Extract the (x, y) coordinate from the center of the cell holding the provided text.  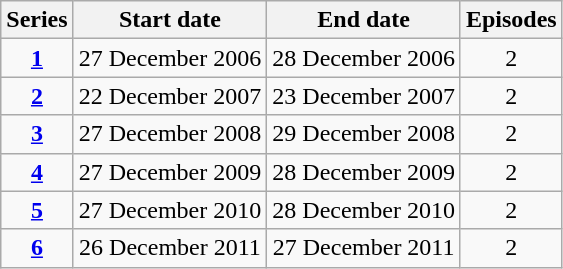
27 December 2010 (170, 210)
1 (37, 58)
27 December 2008 (170, 134)
4 (37, 172)
6 (37, 248)
27 December 2006 (170, 58)
3 (37, 134)
26 December 2011 (170, 248)
Series (37, 20)
23 December 2007 (364, 96)
28 December 2006 (364, 58)
22 December 2007 (170, 96)
Start date (170, 20)
28 December 2010 (364, 210)
27 December 2011 (364, 248)
5 (37, 210)
27 December 2009 (170, 172)
Episodes (511, 20)
End date (364, 20)
28 December 2009 (364, 172)
29 December 2008 (364, 134)
